Identify which cell holds the provided text, then report its (X, Y) central coordinate. 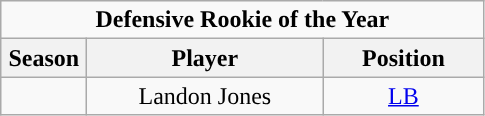
Landon Jones (205, 96)
LB (404, 96)
Season (44, 58)
Defensive Rookie of the Year (242, 20)
Player (205, 58)
Position (404, 58)
